Search for the cell housing the specified text and yield its [X, Y] center coordinate. 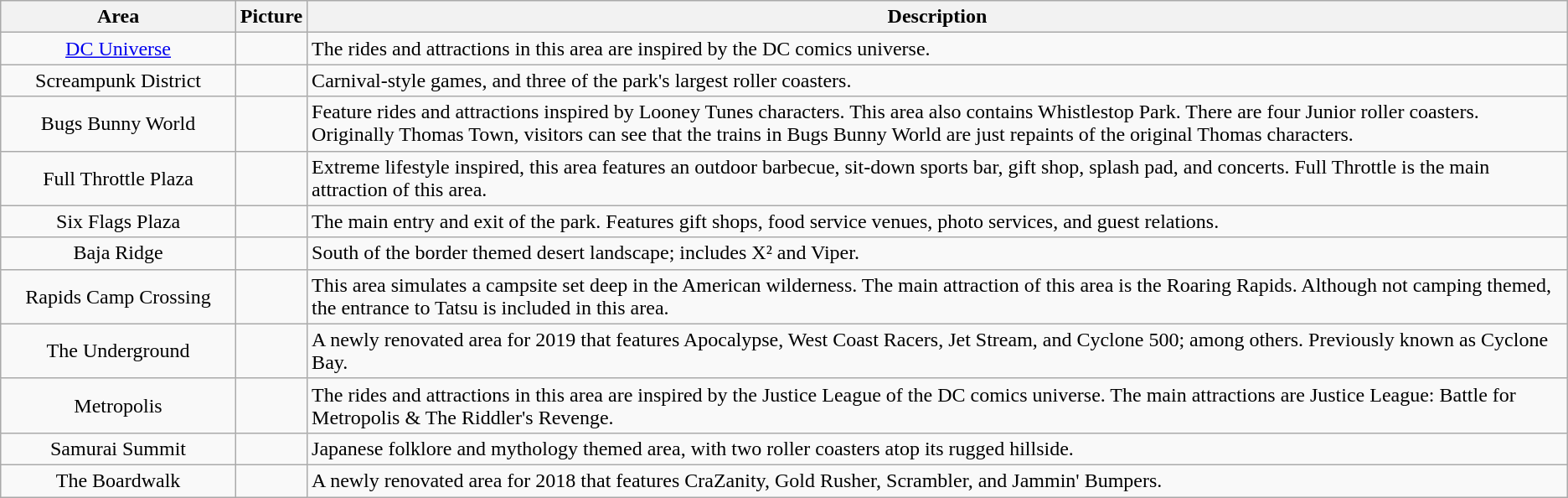
South of the border themed desert landscape; includes X² and Viper. [938, 253]
Screampunk District [119, 80]
The rides and attractions in this area are inspired by the DC comics universe. [938, 49]
Six Flags Plaza [119, 221]
Area [119, 17]
Bugs Bunny World [119, 124]
DC Universe [119, 49]
Rapids Camp Crossing [119, 297]
A newly renovated area for 2018 that features CraZanity, Gold Rusher, Scrambler, and Jammin' Bumpers. [938, 480]
Samurai Summit [119, 449]
Full Throttle Plaza [119, 178]
Description [938, 17]
Baja Ridge [119, 253]
Metropolis [119, 406]
The Underground [119, 350]
The main entry and exit of the park. Features gift shops, food service venues, photo services, and guest relations. [938, 221]
Picture [271, 17]
The Boardwalk [119, 480]
Japanese folklore and mythology themed area, with two roller coasters atop its rugged hillside. [938, 449]
Carnival-style games, and three of the park's largest roller coasters. [938, 80]
